Locate the cell with the specified text and output its [x, y] center coordinate. 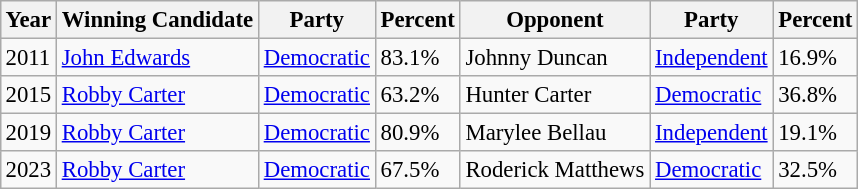
67.5% [418, 170]
2019 [28, 133]
Winning Candidate [157, 20]
2015 [28, 95]
John Edwards [157, 57]
Hunter Carter [555, 95]
Roderick Matthews [555, 170]
32.5% [816, 170]
36.8% [816, 95]
Marylee Bellau [555, 133]
16.9% [816, 57]
Opponent [555, 20]
2011 [28, 57]
2023 [28, 170]
63.2% [418, 95]
83.1% [418, 57]
80.9% [418, 133]
Johnny Duncan [555, 57]
19.1% [816, 133]
Year [28, 20]
